Pinpoint the cell where the given text exists, returning its (x, y) midpoint coordinate. 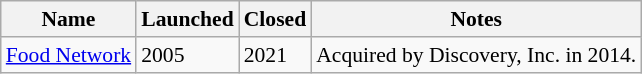
Launched (188, 19)
2021 (275, 55)
2005 (188, 55)
Name (68, 19)
Notes (476, 19)
Food Network (68, 55)
Closed (275, 19)
Acquired by Discovery, Inc. in 2014. (476, 55)
